Return the [x, y] coordinate for the center point of the cell that contains the specified text.  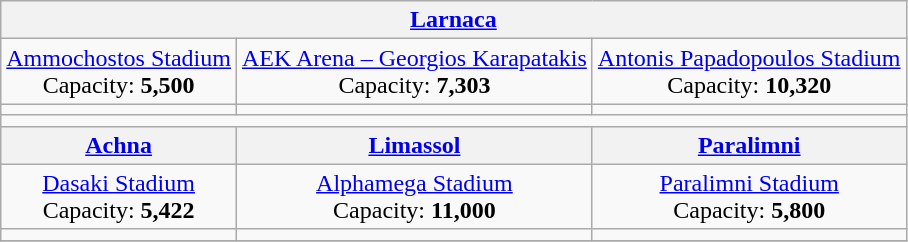
Dasaki StadiumCapacity: 5,422 [119, 196]
Paralimni StadiumCapacity: 5,800 [749, 196]
Alphamega StadiumCapacity: 11,000 [414, 196]
Paralimni [749, 145]
AEK Arena – Georgios KarapatakisCapacity: 7,303 [414, 72]
Ammochostos StadiumCapacity: 5,500 [119, 72]
Achna [119, 145]
Antonis Papadopoulos StadiumCapacity: 10,320 [749, 72]
Limassol [414, 145]
Larnaca [454, 20]
